Locate the cell with the specified text and output its (x, y) center coordinate. 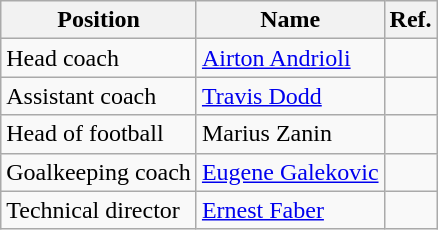
Ref. (410, 20)
Technical director (99, 210)
Eugene Galekovic (290, 172)
Position (99, 20)
Travis Dodd (290, 96)
Assistant coach (99, 96)
Goalkeeping coach (99, 172)
Head coach (99, 58)
Ernest Faber (290, 210)
Head of football (99, 134)
Marius Zanin (290, 134)
Name (290, 20)
Airton Andrioli (290, 58)
